Locate the cell with the specified text and output its [X, Y] center coordinate. 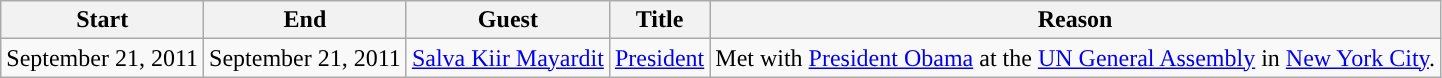
Reason [1076, 20]
Salva Kiir Mayardit [508, 58]
Met with President Obama at the UN General Assembly in New York City. [1076, 58]
Title [659, 20]
President [659, 58]
Start [102, 20]
Guest [508, 20]
End [306, 20]
